Identify which cell holds the provided text, then report its (x, y) central coordinate. 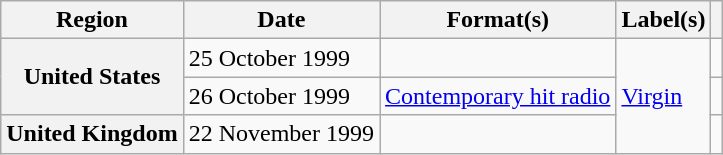
Virgin (664, 96)
United Kingdom (92, 134)
United States (92, 77)
Label(s) (664, 20)
25 October 1999 (281, 58)
Date (281, 20)
26 October 1999 (281, 96)
Format(s) (498, 20)
Region (92, 20)
22 November 1999 (281, 134)
Contemporary hit radio (498, 96)
